Return the [x, y] coordinate for the center point of the cell that contains the specified text.  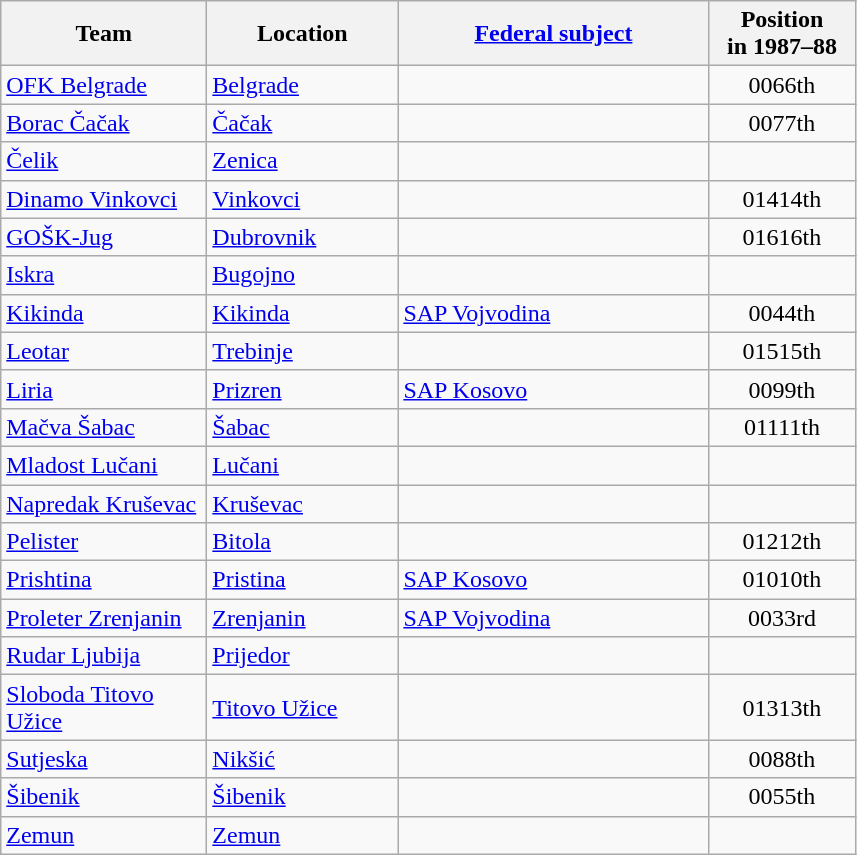
0033rd [782, 618]
Iskra [104, 275]
GOŠK-Jug [104, 237]
Bugojno [302, 275]
Kruševac [302, 503]
Prizren [302, 389]
Team [104, 34]
Rudar Ljubija [104, 656]
Trebinje [302, 351]
Sloboda Titovo Užice [104, 708]
Vinkovci [302, 199]
Titovo Užice [302, 708]
0066th [782, 85]
Dinamo Vinkovci [104, 199]
Borac Čačak [104, 123]
Napredak Kruševac [104, 503]
Belgrade [302, 85]
01616th [782, 237]
01414th [782, 199]
Prishtina [104, 580]
Location [302, 34]
Mladost Lučani [104, 465]
01313th [782, 708]
Positionin 1987–88 [782, 34]
Mačva Šabac [104, 427]
Čelik [104, 161]
01515th [782, 351]
Leotar [104, 351]
Liria [104, 389]
Pristina [302, 580]
Pelister [104, 542]
01010th [782, 580]
Zenica [302, 161]
Zrenjanin [302, 618]
01111th [782, 427]
OFK Belgrade [104, 85]
Nikšić [302, 759]
0055th [782, 797]
Šabac [302, 427]
0044th [782, 313]
0077th [782, 123]
01212th [782, 542]
Federal subject [554, 34]
0099th [782, 389]
Prijedor [302, 656]
Bitola [302, 542]
Proleter Zrenjanin [104, 618]
Dubrovnik [302, 237]
Sutjeska [104, 759]
Lučani [302, 465]
0088th [782, 759]
Čačak [302, 123]
